Determine the (X, Y) coordinate at the center of the cell enclosing the given text.  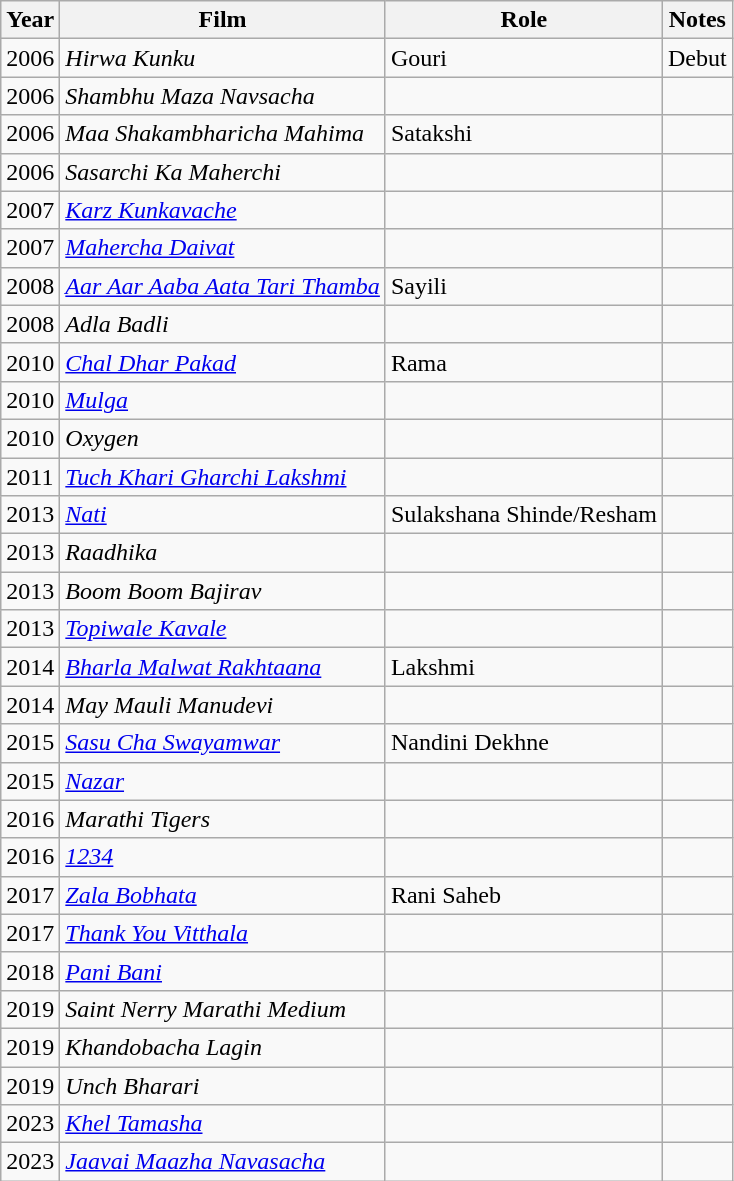
Zala Bobhata (223, 895)
Mahercha Daivat (223, 248)
Khel Tamasha (223, 1124)
Gouri (524, 58)
Lakshmi (524, 667)
Adla Badli (223, 324)
Thank You Vitthala (223, 933)
Sayili (524, 286)
Marathi Tigers (223, 819)
1234 (223, 857)
Boom Boom Bajirav (223, 591)
Tuch Khari Gharchi Lakshmi (223, 477)
Hirwa Kunku (223, 58)
Khandobacha Lagin (223, 1047)
Notes (697, 20)
Karz Kunkavache (223, 210)
Film (223, 20)
Aar Aar Aaba Aata Tari Thamba (223, 286)
Bharla Malwat Rakhtaana (223, 667)
Year (30, 20)
Maa Shakambharicha Mahima (223, 134)
Rama (524, 362)
Sulakshana Shinde/Resham (524, 515)
Role (524, 20)
Mulga (223, 400)
May Mauli Manudevi (223, 705)
Sasu Cha Swayamwar (223, 743)
Shambhu Maza Navsacha (223, 96)
Unch Bharari (223, 1085)
Oxygen (223, 438)
Topiwale Kavale (223, 629)
Pani Bani (223, 971)
Jaavai Maazha Navasacha (223, 1162)
Satakshi (524, 134)
Chal Dhar Pakad (223, 362)
2018 (30, 971)
Nazar (223, 781)
2011 (30, 477)
Sasarchi Ka Maherchi (223, 172)
Rani Saheb (524, 895)
Nandini Dekhne (524, 743)
Saint Nerry Marathi Medium (223, 1009)
Debut (697, 58)
Nati (223, 515)
Raadhika (223, 553)
